Provide the [x, y] coordinate of the cell's center where the given text is located.  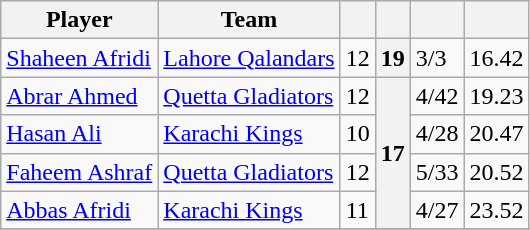
4/28 [437, 134]
Shaheen Afridi [80, 58]
Abrar Ahmed [80, 96]
Abbas Afridi [80, 210]
Hasan Ali [80, 134]
11 [358, 210]
4/42 [437, 96]
19 [392, 58]
5/33 [437, 172]
3/3 [437, 58]
Team [249, 20]
23.52 [496, 210]
17 [392, 153]
20.47 [496, 134]
Faheem Ashraf [80, 172]
16.42 [496, 58]
19.23 [496, 96]
10 [358, 134]
Player [80, 20]
Lahore Qalandars [249, 58]
20.52 [496, 172]
4/27 [437, 210]
